Determine the (X, Y) coordinate at the center of the cell enclosing the given text.  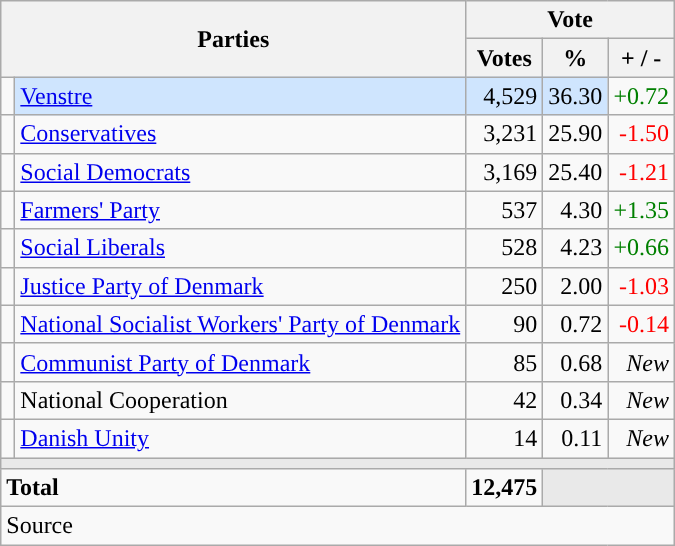
-1.21 (642, 172)
-1.50 (642, 134)
4.23 (576, 248)
Total (234, 488)
36.30 (576, 96)
42 (504, 400)
Venstre (240, 96)
528 (504, 248)
4,529 (504, 96)
+0.72 (642, 96)
3,231 (504, 134)
0.34 (576, 400)
+ / - (642, 58)
12,475 (504, 488)
Danish Unity (240, 438)
25.40 (576, 172)
537 (504, 210)
-0.14 (642, 324)
Source (338, 526)
+0.66 (642, 248)
Communist Party of Denmark (240, 362)
0.68 (576, 362)
Vote (570, 20)
Farmers' Party (240, 210)
0.72 (576, 324)
14 (504, 438)
Conservatives (240, 134)
+1.35 (642, 210)
Votes (504, 58)
National Cooperation (240, 400)
2.00 (576, 286)
90 (504, 324)
Justice Party of Denmark (240, 286)
4.30 (576, 210)
National Socialist Workers' Party of Denmark (240, 324)
250 (504, 286)
-1.03 (642, 286)
Parties (234, 39)
% (576, 58)
3,169 (504, 172)
85 (504, 362)
25.90 (576, 134)
Social Liberals (240, 248)
Social Democrats (240, 172)
0.11 (576, 438)
